Pinpoint the cell where the given text exists, returning its [x, y] midpoint coordinate. 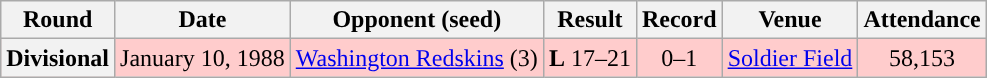
Venue [790, 20]
58,153 [922, 58]
Divisional [58, 58]
Washington Redskins (3) [416, 58]
Attendance [922, 20]
L 17–21 [590, 58]
Round [58, 20]
Result [590, 20]
Date [203, 20]
January 10, 1988 [203, 58]
0–1 [679, 58]
Opponent (seed) [416, 20]
Record [679, 20]
Soldier Field [790, 58]
